Identify which cell holds the provided text, then report its [x, y] central coordinate. 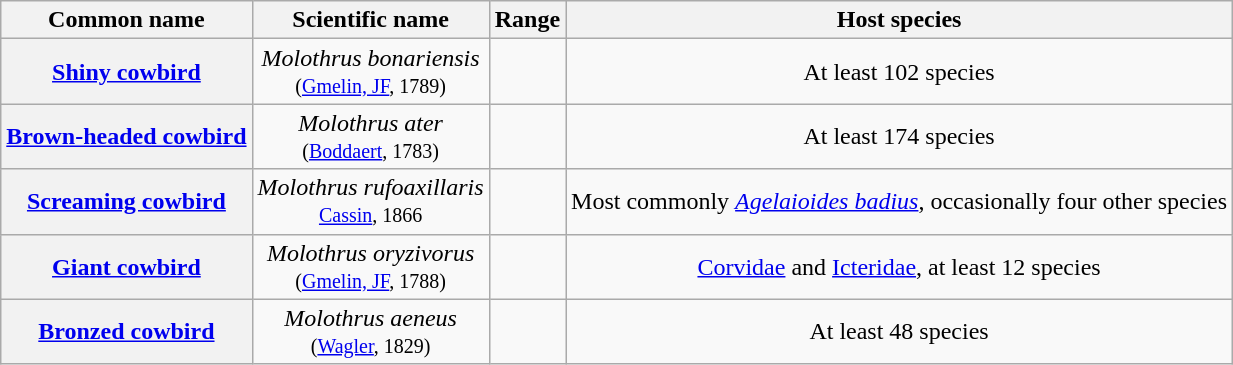
Molothrus oryzivorus(Gmelin, JF, 1788) [370, 266]
At least 48 species [900, 332]
At least 102 species [900, 72]
Corvidae and Icteridae, at least 12 species [900, 266]
Most commonly Agelaioides badius, occasionally four other species [900, 202]
Molothrus aeneus(Wagler, 1829) [370, 332]
Host species [900, 20]
Molothrus ater(Boddaert, 1783) [370, 136]
Brown-headed cowbird [126, 136]
Screaming cowbird [126, 202]
Scientific name [370, 20]
Range [527, 20]
Common name [126, 20]
Giant cowbird [126, 266]
Molothrus bonariensis(Gmelin, JF, 1789) [370, 72]
Shiny cowbird [126, 72]
At least 174 species [900, 136]
Molothrus rufoaxillarisCassin, 1866 [370, 202]
Bronzed cowbird [126, 332]
